Return (X, Y) of the center of cell containing provided text 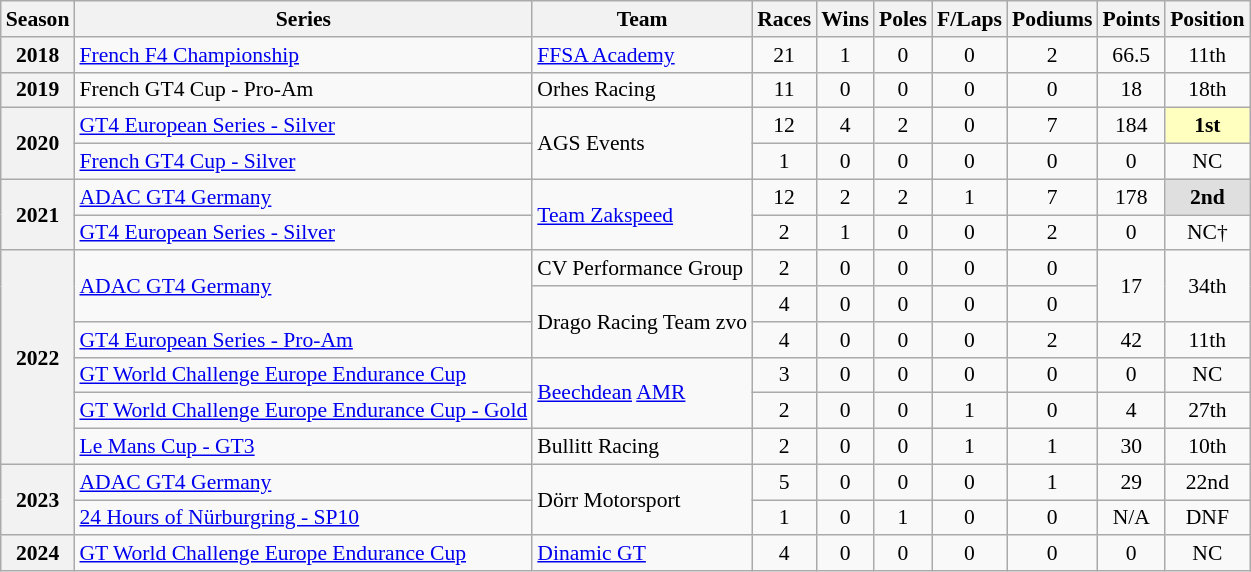
GT4 European Series - Pro-Am (303, 340)
2024 (38, 554)
French GT4 Cup - Silver (303, 162)
Orhes Racing (642, 90)
GT World Challenge Europe Endurance Cup - Gold (303, 411)
21 (784, 55)
Team Zakspeed (642, 214)
17 (1131, 286)
11 (784, 90)
Position (1207, 19)
34th (1207, 286)
Le Mans Cup - GT3 (303, 447)
Series (303, 19)
2018 (38, 55)
Dörr Motorsport (642, 500)
French F4 Championship (303, 55)
Wins (845, 19)
29 (1131, 482)
5 (784, 482)
Season (38, 19)
Bullitt Racing (642, 447)
42 (1131, 340)
FFSA Academy (642, 55)
2022 (38, 358)
24 Hours of Nürburgring - SP10 (303, 518)
27th (1207, 411)
66.5 (1131, 55)
184 (1131, 126)
French GT4 Cup - Pro-Am (303, 90)
Points (1131, 19)
2020 (38, 144)
30 (1131, 447)
2nd (1207, 197)
Dinamic GT (642, 554)
18th (1207, 90)
N/A (1131, 518)
F/Laps (970, 19)
18 (1131, 90)
Beechdean AMR (642, 392)
NC† (1207, 233)
AGS Events (642, 144)
2023 (38, 500)
10th (1207, 447)
3 (784, 375)
2019 (38, 90)
CV Performance Group (642, 269)
2021 (38, 214)
1st (1207, 126)
Drago Racing Team zvo (642, 322)
Team (642, 19)
178 (1131, 197)
Races (784, 19)
Poles (903, 19)
DNF (1207, 518)
22nd (1207, 482)
Podiums (1052, 19)
